Pinpoint the cell where the given text exists, returning its (X, Y) midpoint coordinate. 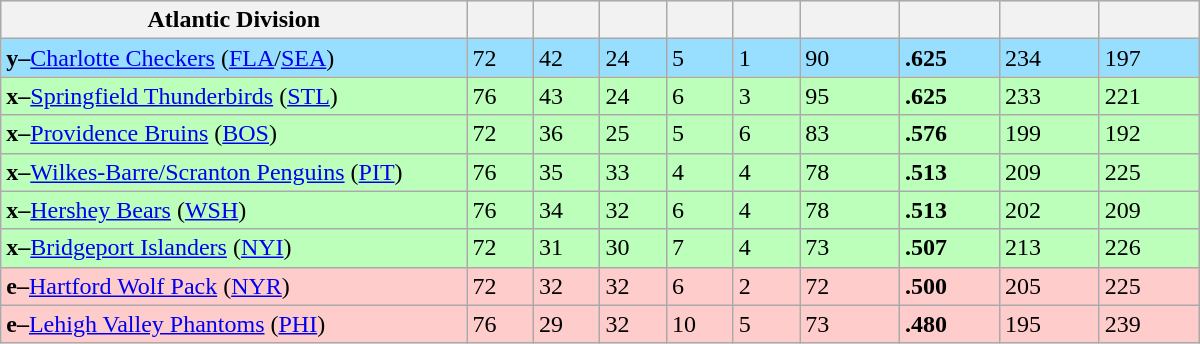
192 (1149, 134)
29 (566, 324)
30 (634, 248)
202 (1049, 210)
42 (566, 58)
x–Springfield Thunderbirds (STL) (234, 96)
43 (566, 96)
205 (1049, 286)
36 (566, 134)
.576 (950, 134)
e–Hartford Wolf Pack (NYR) (234, 286)
e–Lehigh Valley Phantoms (PHI) (234, 324)
.507 (950, 248)
x–Bridgeport Islanders (NYI) (234, 248)
Atlantic Division (234, 20)
234 (1049, 58)
195 (1049, 324)
33 (634, 172)
34 (566, 210)
2 (766, 286)
3 (766, 96)
213 (1049, 248)
.500 (950, 286)
1 (766, 58)
x–Hershey Bears (WSH) (234, 210)
x–Wilkes-Barre/Scranton Penguins (PIT) (234, 172)
y–Charlotte Checkers (FLA/SEA) (234, 58)
10 (700, 324)
239 (1149, 324)
7 (700, 248)
199 (1049, 134)
233 (1049, 96)
31 (566, 248)
x–Providence Bruins (BOS) (234, 134)
.480 (950, 324)
197 (1149, 58)
25 (634, 134)
226 (1149, 248)
95 (850, 96)
35 (566, 172)
90 (850, 58)
221 (1149, 96)
83 (850, 134)
